Detect which cell encompasses the target text, then output its [x, y] center coordinate. 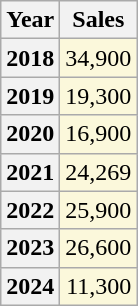
Sales [98, 20]
2018 [30, 58]
11,300 [98, 286]
Year [30, 20]
16,900 [98, 134]
34,900 [98, 58]
19,300 [98, 96]
2022 [30, 210]
24,269 [98, 172]
26,600 [98, 248]
2024 [30, 286]
25,900 [98, 210]
2021 [30, 172]
2019 [30, 96]
2023 [30, 248]
2020 [30, 134]
